Return [x, y] of the center of cell containing provided text 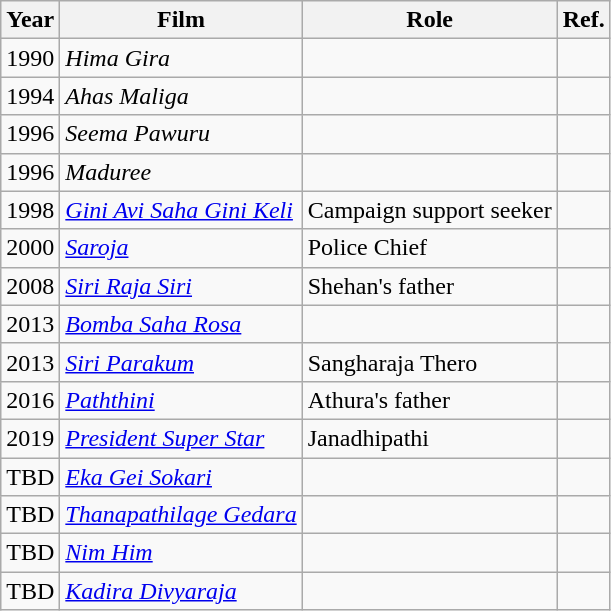
Shehan's father [430, 286]
Hima Gira [181, 58]
Bomba Saha Rosa [181, 324]
Year [30, 20]
Maduree [181, 172]
Eka Gei Sokari [181, 477]
Ref. [584, 20]
Sangharaja Thero [430, 362]
2016 [30, 400]
Janadhipathi [430, 438]
2000 [30, 248]
Siri Raja Siri [181, 286]
Ahas Maliga [181, 96]
President Super Star [181, 438]
2019 [30, 438]
Athura's father [430, 400]
1990 [30, 58]
Nim Him [181, 553]
Film [181, 20]
Paththini [181, 400]
Saroja [181, 248]
Gini Avi Saha Gini Keli [181, 210]
Thanapathilage Gedara [181, 515]
Campaign support seeker [430, 210]
Kadira Divyaraja [181, 591]
1994 [30, 96]
Role [430, 20]
Siri Parakum [181, 362]
2008 [30, 286]
Police Chief [430, 248]
1998 [30, 210]
Seema Pawuru [181, 134]
